Detect which cell encompasses the target text, then output its [X, Y] center coordinate. 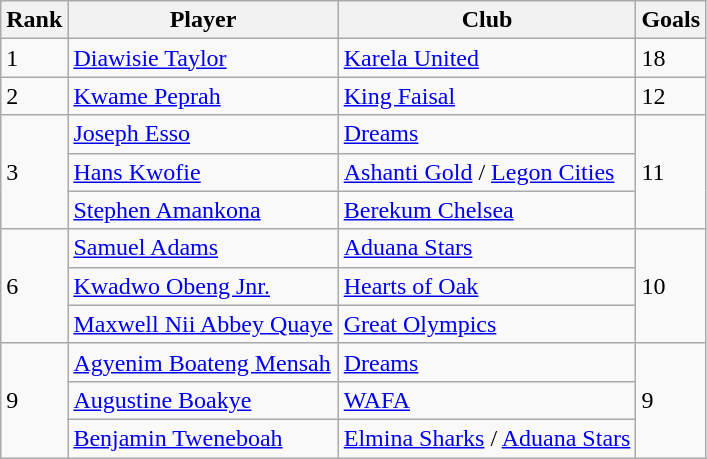
WAFA [487, 400]
2 [34, 96]
Goals [671, 20]
Joseph Esso [203, 134]
11 [671, 172]
Elmina Sharks / Aduana Stars [487, 438]
Diawisie Taylor [203, 58]
Kwadwo Obeng Jnr. [203, 286]
6 [34, 286]
Karela United [487, 58]
Kwame Peprah [203, 96]
Player [203, 20]
Aduana Stars [487, 248]
Great Olympics [487, 324]
Augustine Boakye [203, 400]
King Faisal [487, 96]
18 [671, 58]
Club [487, 20]
Ashanti Gold / Legon Cities [487, 172]
10 [671, 286]
Benjamin Tweneboah [203, 438]
Stephen Amankona [203, 210]
Berekum Chelsea [487, 210]
Rank [34, 20]
12 [671, 96]
1 [34, 58]
Maxwell Nii Abbey Quaye [203, 324]
Hans Kwofie [203, 172]
Agyenim Boateng Mensah [203, 362]
Hearts of Oak [487, 286]
Samuel Adams [203, 248]
3 [34, 172]
